Pinpoint the cell where the given text exists, returning its [X, Y] midpoint coordinate. 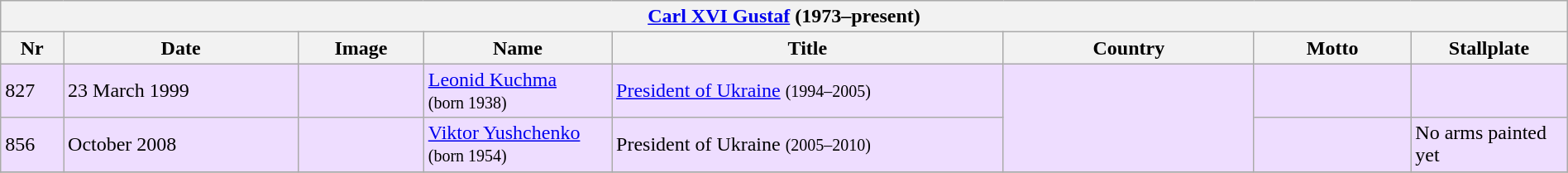
Title [808, 48]
Nr [32, 48]
Image [361, 48]
Leonid Kuchma(born 1938) [518, 91]
Country [1128, 48]
856 [32, 144]
President of Ukraine (1994–2005) [808, 91]
October 2008 [181, 144]
Viktor Yushchenko(born 1954) [518, 144]
Carl XVI Gustaf (1973–present) [784, 17]
Motto [1331, 48]
23 March 1999 [181, 91]
Stallplate [1489, 48]
No arms painted yet [1489, 144]
President of Ukraine (2005–2010) [808, 144]
Name [518, 48]
827 [32, 91]
Date [181, 48]
